Capture the cell that displays the provided text and extract its [X, Y] central coordinate. 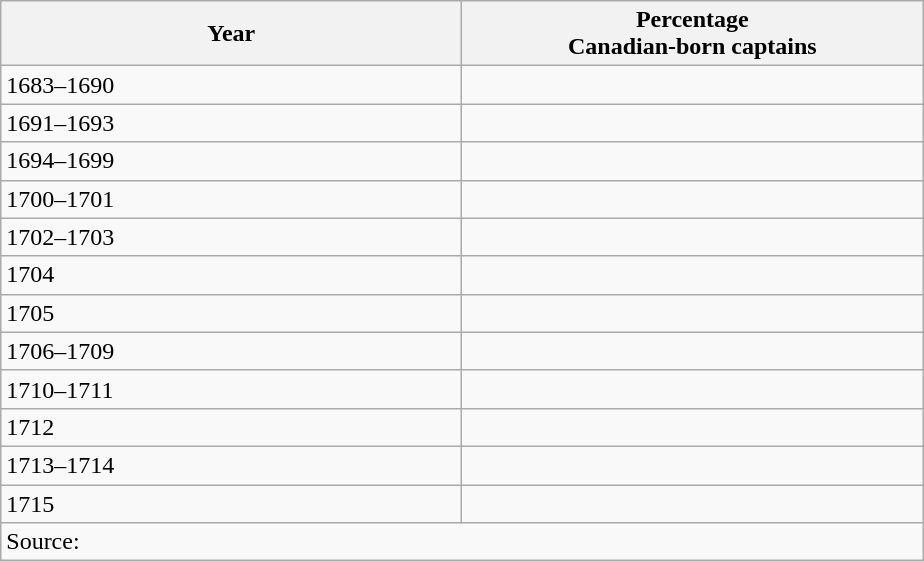
1694–1699 [232, 161]
1700–1701 [232, 199]
1691–1693 [232, 123]
1683–1690 [232, 85]
Percentage Canadian-born captains [692, 34]
1702–1703 [232, 237]
1705 [232, 313]
1715 [232, 503]
1710–1711 [232, 389]
1713–1714 [232, 465]
Year [232, 34]
1706–1709 [232, 351]
1704 [232, 275]
1712 [232, 427]
Source: [462, 542]
